Search for the cell housing the specified text and yield its [x, y] center coordinate. 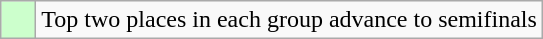
Top two places in each group advance to semifinals [290, 20]
